Locate the cell with the specified text and output its [x, y] center coordinate. 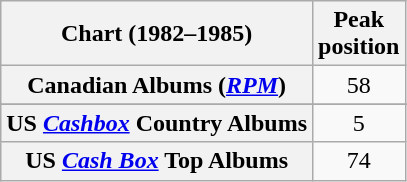
74 [359, 161]
5 [359, 123]
58 [359, 85]
US Cashbox Country Albums [157, 123]
Canadian Albums (RPM) [157, 85]
Chart (1982–1985) [157, 34]
US Cash Box Top Albums [157, 161]
Peakposition [359, 34]
